Return the [x, y] coordinate for the center point of the cell that contains the specified text.  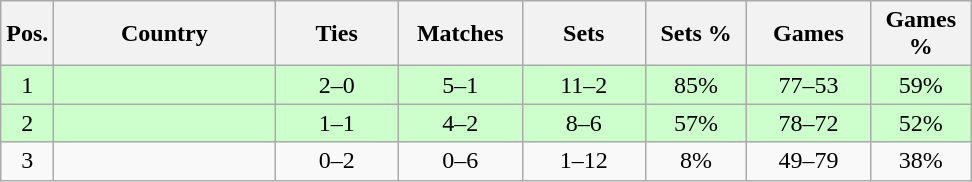
Pos. [28, 34]
57% [696, 123]
Sets % [696, 34]
3 [28, 161]
0–6 [460, 161]
38% [920, 161]
Games % [920, 34]
11–2 [584, 85]
2 [28, 123]
8% [696, 161]
52% [920, 123]
5–1 [460, 85]
Sets [584, 34]
8–6 [584, 123]
Matches [460, 34]
Ties [337, 34]
1 [28, 85]
Country [164, 34]
59% [920, 85]
2–0 [337, 85]
1–12 [584, 161]
4–2 [460, 123]
0–2 [337, 161]
Games [809, 34]
77–53 [809, 85]
49–79 [809, 161]
85% [696, 85]
78–72 [809, 123]
1–1 [337, 123]
